Provide the (X, Y) coordinate of the cell's center where the given text is located.  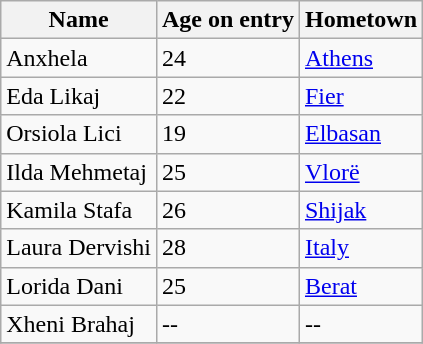
Name (79, 20)
Eda Likaj (79, 96)
Elbasan (360, 134)
Hometown (360, 20)
Vlorë (360, 172)
Berat (360, 286)
Anxhela (79, 58)
Xheni Brahaj (79, 324)
Laura Dervishi (79, 248)
26 (228, 210)
Orsiola Lici (79, 134)
22 (228, 96)
28 (228, 248)
Italy (360, 248)
Shijak (360, 210)
Ilda Mehmetaj (79, 172)
Athens (360, 58)
24 (228, 58)
Lorida Dani (79, 286)
19 (228, 134)
Age on entry (228, 20)
Fier (360, 96)
Kamila Stafa (79, 210)
